Find where the given text appears and provide that cell's center as [X, Y] coordinate. 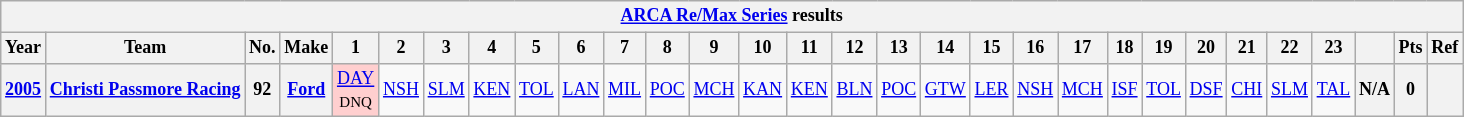
Pts [1410, 48]
KAN [763, 90]
8 [667, 48]
13 [899, 48]
3 [446, 48]
DSF [1206, 90]
22 [1290, 48]
LER [992, 90]
MIL [625, 90]
23 [1333, 48]
2 [402, 48]
ARCA Re/Max Series results [732, 16]
1 [356, 48]
ISF [1124, 90]
12 [854, 48]
2005 [24, 90]
TAL [1333, 90]
Team [144, 48]
N/A [1375, 90]
21 [1247, 48]
14 [945, 48]
20 [1206, 48]
5 [536, 48]
Year [24, 48]
16 [1036, 48]
10 [763, 48]
DAYDNQ [356, 90]
92 [262, 90]
7 [625, 48]
9 [714, 48]
Christi Passmore Racing [144, 90]
4 [492, 48]
18 [1124, 48]
GTW [945, 90]
No. [262, 48]
6 [581, 48]
CHI [1247, 90]
BLN [854, 90]
17 [1083, 48]
Ford [306, 90]
15 [992, 48]
Make [306, 48]
Ref [1445, 48]
LAN [581, 90]
0 [1410, 90]
11 [809, 48]
19 [1164, 48]
